Detect which cell encompasses the target text, then output its [X, Y] center coordinate. 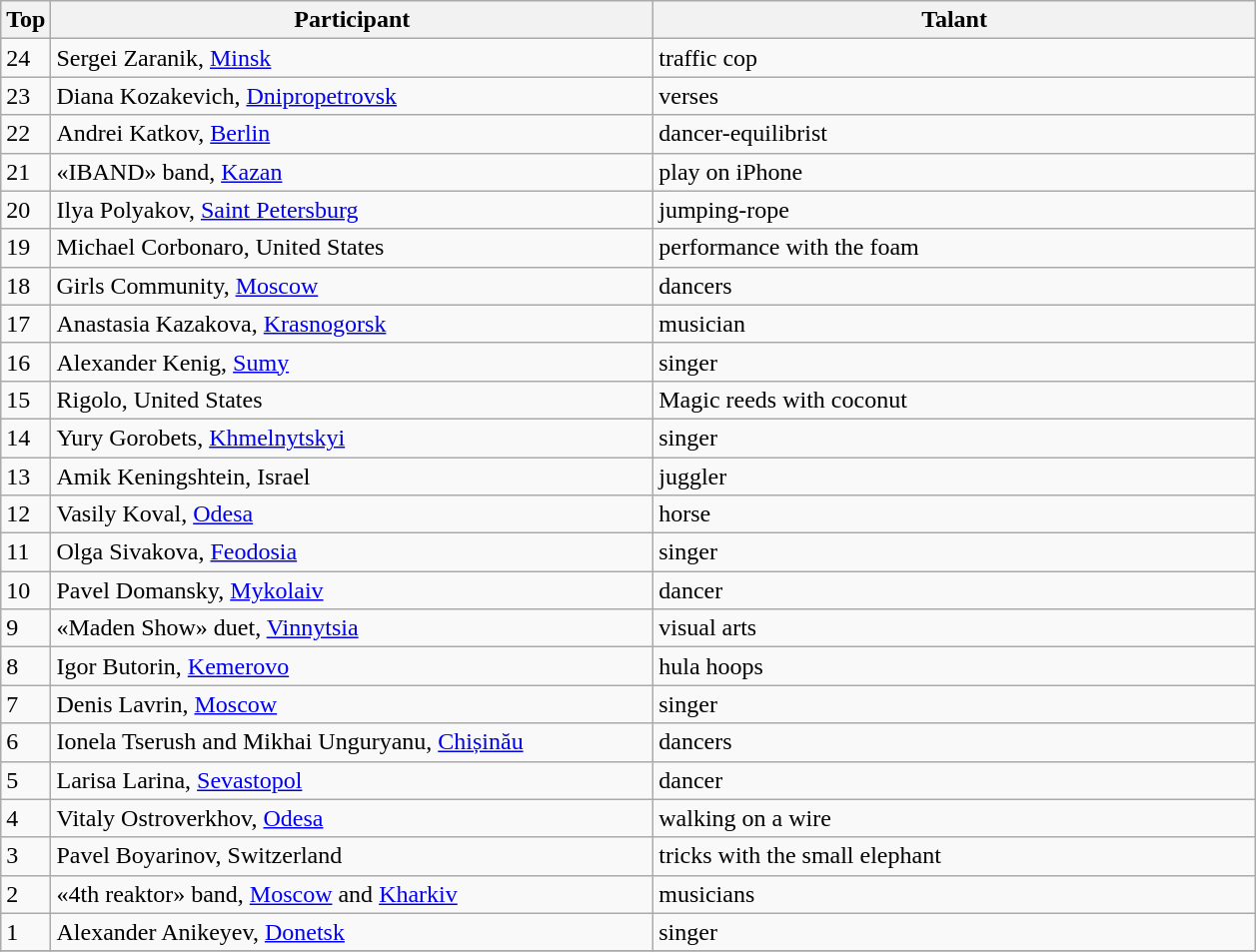
«4th reaktor» band, Moscow and Kharkiv [352, 894]
Girls Community, Moscow [352, 286]
3 [26, 856]
«Maden Show» duet, Vinnytsia [352, 628]
16 [26, 362]
Talant [955, 20]
«IBAND» band, Kazan [352, 172]
19 [26, 248]
Sergei Zaranik, Minsk [352, 58]
Larisa Larina, Sevastopol [352, 780]
6 [26, 742]
5 [26, 780]
Alexander Anikeyev, Donetsk [352, 932]
musician [955, 324]
2 [26, 894]
11 [26, 552]
verses [955, 96]
Alexander Kenig, Sumy [352, 362]
Olga Sivakova, Feodosia [352, 552]
traffic cop [955, 58]
Vitaly Ostroverkhov, Odesa [352, 818]
jumping-rope [955, 210]
Participant [352, 20]
7 [26, 704]
13 [26, 476]
Denis Lavrin, Moscow [352, 704]
Pavel Boyarinov, Switzerland [352, 856]
1 [26, 932]
18 [26, 286]
Top [26, 20]
visual arts [955, 628]
17 [26, 324]
juggler [955, 476]
Andrei Katkov, Berlin [352, 134]
Vasily Koval, Odesa [352, 514]
play on iPhone [955, 172]
21 [26, 172]
Magic reeds with coconut [955, 400]
musicians [955, 894]
22 [26, 134]
4 [26, 818]
15 [26, 400]
24 [26, 58]
9 [26, 628]
10 [26, 590]
23 [26, 96]
walking on a wire [955, 818]
8 [26, 666]
Diana Kozakevich, Dnipropetrovsk [352, 96]
Amik Keningshtein, Israel [352, 476]
Ionela Tserush and Mikhai Unguryanu, Chișinău [352, 742]
Anastasia Kazakova, Krasnogorsk [352, 324]
Ilya Polyakov, Saint Petersburg [352, 210]
Igor Butorin, Kemerovo [352, 666]
Yury Gorobets, Khmelnytskyi [352, 438]
14 [26, 438]
Michael Corbonaro, United States [352, 248]
horse [955, 514]
Rigolo, United States [352, 400]
Pavel Domansky, Mykolaiv [352, 590]
performance with the foam [955, 248]
hula hoops [955, 666]
tricks with the small elephant [955, 856]
dancer-equilibrist [955, 134]
12 [26, 514]
20 [26, 210]
